Identify which cell holds the provided text, then report its [x, y] central coordinate. 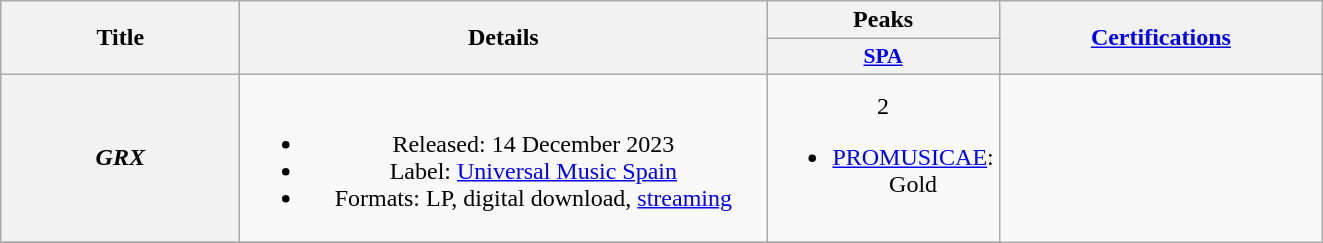
Released: 14 December 2023Label: Universal Music SpainFormats: LP, digital download, streaming [504, 158]
Details [504, 38]
Certifications [1160, 38]
GRX [120, 158]
2PROMUSICAE: Gold [883, 158]
Peaks [883, 20]
Title [120, 38]
SPA [883, 57]
